Find where the given text appears and provide that cell's center as (X, Y) coordinate. 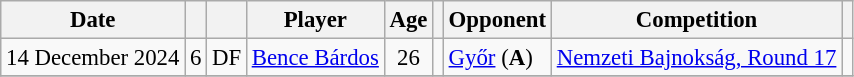
Date (93, 20)
Competition (696, 20)
Nemzeti Bajnokság, Round 17 (696, 58)
DF (227, 58)
Győr (A) (497, 58)
26 (408, 58)
6 (196, 58)
Bence Bárdos (315, 58)
Age (408, 20)
Player (315, 20)
14 December 2024 (93, 58)
Opponent (497, 20)
